Locate the cell with the specified text and output its (X, Y) center coordinate. 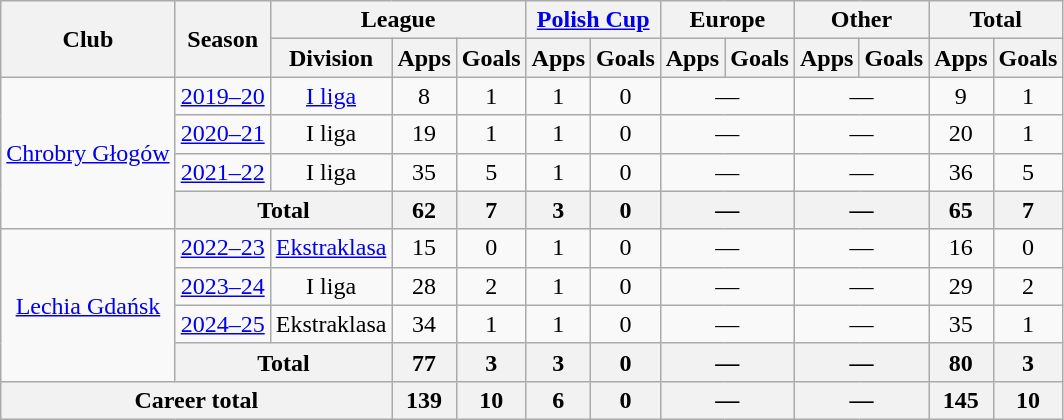
36 (961, 172)
League (398, 20)
2023–24 (222, 286)
80 (961, 362)
34 (424, 324)
Chrobry Głogów (88, 153)
28 (424, 286)
62 (424, 210)
Season (222, 39)
2024–25 (222, 324)
19 (424, 134)
Polish Cup (593, 20)
Other (861, 20)
145 (961, 400)
6 (558, 400)
Division (331, 58)
20 (961, 134)
Career total (196, 400)
77 (424, 362)
2020–21 (222, 134)
2019–20 (222, 96)
15 (424, 248)
16 (961, 248)
139 (424, 400)
29 (961, 286)
Club (88, 39)
65 (961, 210)
2022–23 (222, 248)
8 (424, 96)
Europe (727, 20)
2021–22 (222, 172)
Lechia Gdańsk (88, 305)
9 (961, 96)
